Pinpoint the cell where the given text exists, returning its (x, y) midpoint coordinate. 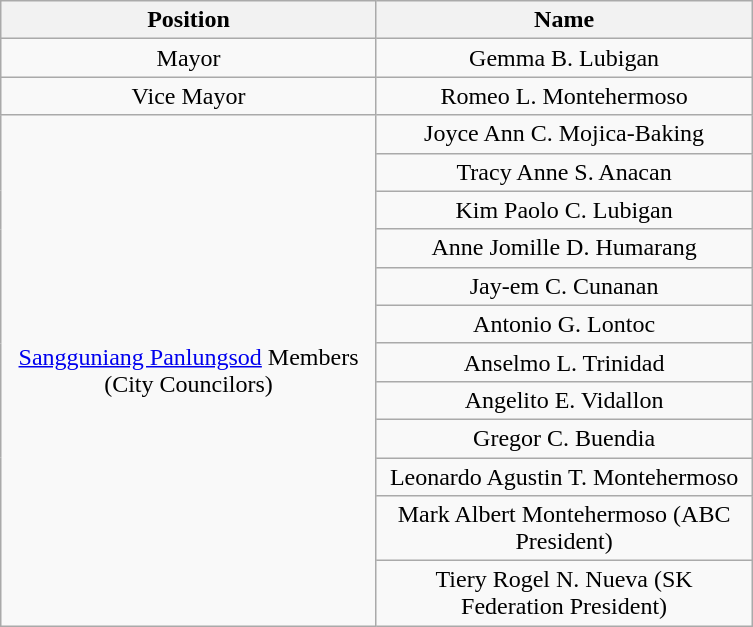
Gregor C. Buendia (564, 438)
Tiery Rogel N. Nueva (SK Federation President) (564, 594)
Antonio G. Lontoc (564, 324)
Position (189, 20)
Jay-em C. Cunanan (564, 286)
Vice Mayor (189, 96)
Mark Albert Montehermoso (ABC President) (564, 528)
Name (564, 20)
Anselmo L. Trinidad (564, 362)
Joyce Ann C. Mojica-Baking (564, 134)
Kim Paolo C. Lubigan (564, 210)
Leonardo Agustin T. Montehermoso (564, 477)
Anne Jomille D. Humarang (564, 248)
Sangguniang Panlungsod Members(City Councilors) (189, 370)
Angelito E. Vidallon (564, 400)
Tracy Anne S. Anacan (564, 172)
Mayor (189, 58)
Romeo L. Montehermoso (564, 96)
Gemma B. Lubigan (564, 58)
